Locate the cell with the specified text and output its [X, Y] center coordinate. 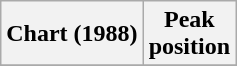
Peak position [189, 34]
Chart (1988) [72, 34]
